Provide the [X, Y] coordinate of the cell's center where the given text is located.  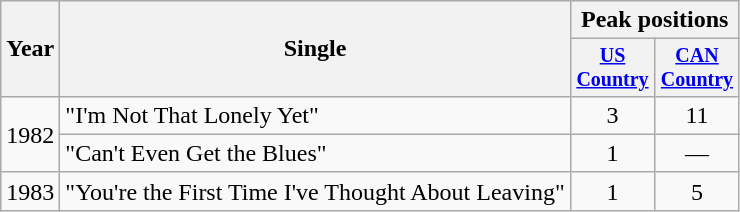
US Country [612, 68]
1982 [30, 134]
— [697, 153]
Single [315, 49]
5 [697, 191]
"I'm Not That Lonely Yet" [315, 115]
CAN Country [697, 68]
3 [612, 115]
"You're the First Time I've Thought About Leaving" [315, 191]
Year [30, 49]
Peak positions [654, 20]
"Can't Even Get the Blues" [315, 153]
11 [697, 115]
1983 [30, 191]
